Search for the cell housing the specified text and yield its (X, Y) center coordinate. 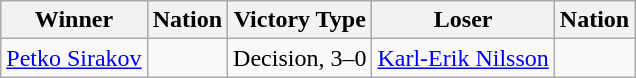
Loser (463, 20)
Winner (74, 20)
Decision, 3–0 (300, 58)
Karl-Erik Nilsson (463, 58)
Petko Sirakov (74, 58)
Victory Type (300, 20)
